Return the [X, Y] coordinate for the center point of the cell that contains the specified text.  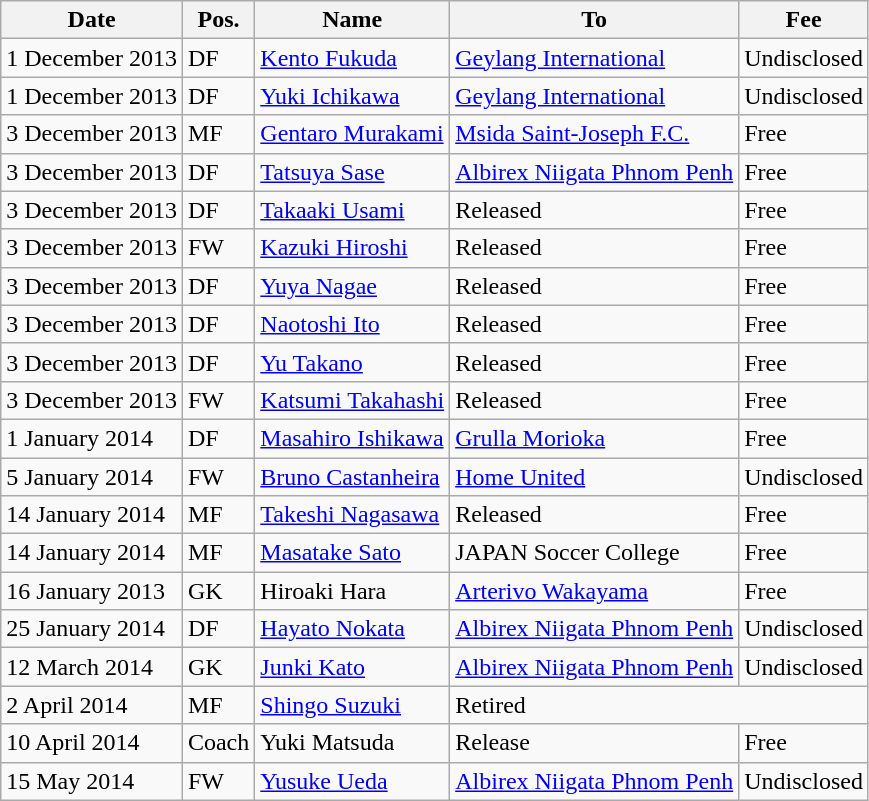
Yu Takano [352, 362]
Yusuke Ueda [352, 781]
Date [92, 20]
Tatsuya Sase [352, 172]
Release [594, 743]
Yuya Nagae [352, 286]
Takaaki Usami [352, 210]
Junki Kato [352, 667]
Takeshi Nagasawa [352, 515]
25 January 2014 [92, 629]
To [594, 20]
Bruno Castanheira [352, 477]
Grulla Morioka [594, 438]
16 January 2013 [92, 591]
10 April 2014 [92, 743]
Shingo Suzuki [352, 705]
Kento Fukuda [352, 58]
Msida Saint-Joseph F.C. [594, 134]
5 January 2014 [92, 477]
1 January 2014 [92, 438]
Katsumi Takahashi [352, 400]
15 May 2014 [92, 781]
Gentaro Murakami [352, 134]
Naotoshi Ito [352, 324]
Masahiro Ishikawa [352, 438]
Hayato Nokata [352, 629]
Home United [594, 477]
Yuki Matsuda [352, 743]
Hiroaki Hara [352, 591]
2 April 2014 [92, 705]
Pos. [218, 20]
12 March 2014 [92, 667]
Name [352, 20]
Yuki Ichikawa [352, 96]
JAPAN Soccer College [594, 553]
Masatake Sato [352, 553]
Coach [218, 743]
Kazuki Hiroshi [352, 248]
Arterivo Wakayama [594, 591]
Fee [804, 20]
Retired [660, 705]
